Locate the cell with the specified text and output its [x, y] center coordinate. 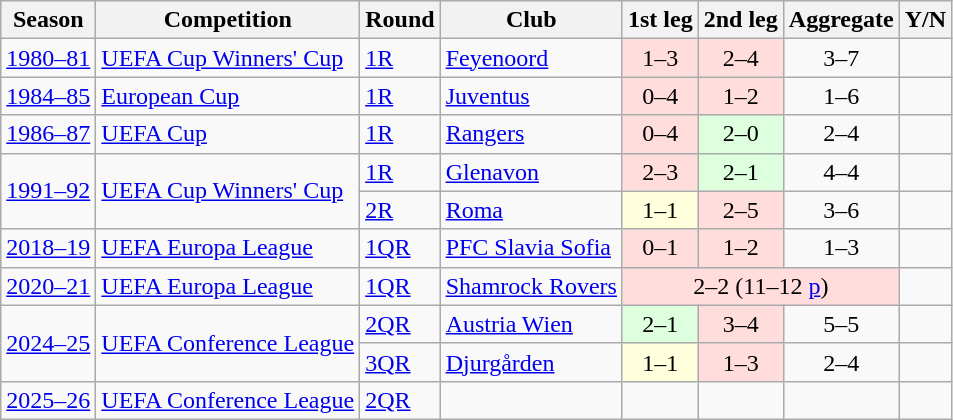
2R [400, 210]
1986–87 [48, 134]
2018–19 [48, 248]
Rangers [531, 134]
1980–81 [48, 58]
2–2 (11–12 p) [760, 286]
Competition [228, 20]
Juventus [531, 96]
Season [48, 20]
1984–85 [48, 96]
Djurgården [531, 362]
3–7 [841, 58]
Austria Wien [531, 324]
Club [531, 20]
4–4 [841, 172]
3–6 [841, 210]
Shamrock Rovers [531, 286]
Roma [531, 210]
5–5 [841, 324]
2–3 [660, 172]
PFC Slavia Sofia [531, 248]
Aggregate [841, 20]
3QR [400, 362]
2nd leg [740, 20]
2025–26 [48, 400]
Feyenoord [531, 58]
Y/N [925, 20]
2024–25 [48, 343]
0–1 [660, 248]
Glenavon [531, 172]
1–6 [841, 96]
1st leg [660, 20]
2020–21 [48, 286]
Round [400, 20]
3–4 [740, 324]
UEFA Cup [228, 134]
1991–92 [48, 191]
European Cup [228, 96]
2–0 [740, 134]
2–5 [740, 210]
